Scan for the cell matching the given text and deliver its (x, y) coordinate at center. 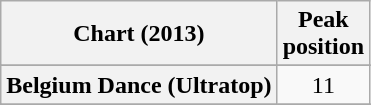
Peakposition (323, 34)
11 (323, 85)
Chart (2013) (139, 34)
Belgium Dance (Ultratop) (139, 85)
